For the text-containing cell, return its midpoint in [x, y] coordinate format. 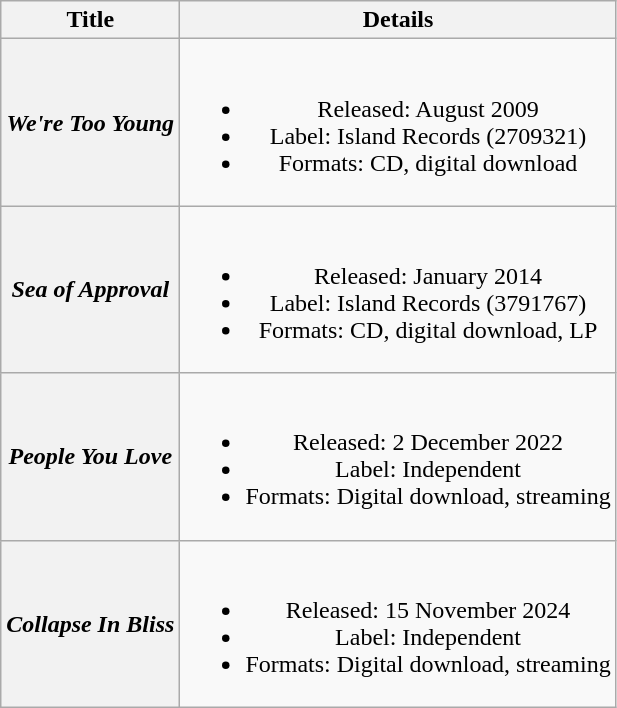
Released: January 2014Label: Island Records (3791767)Formats: CD, digital download, LP [398, 290]
Released: 2 December 2022Label: IndependentFormats: Digital download, streaming [398, 456]
Released: 15 November 2024Label: IndependentFormats: Digital download, streaming [398, 624]
People You Love [90, 456]
Collapse In Bliss [90, 624]
Title [90, 20]
We're Too Young [90, 122]
Details [398, 20]
Released: August 2009Label: Island Records (2709321)Formats: CD, digital download [398, 122]
Sea of Approval [90, 290]
